Find where the given text appears and provide that cell's center as (x, y) coordinate. 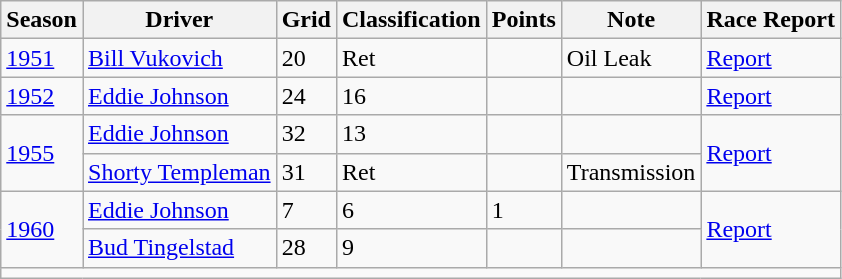
20 (306, 58)
16 (411, 96)
31 (306, 172)
6 (411, 210)
Bud Tingelstad (179, 248)
Oil Leak (631, 58)
1951 (42, 58)
Note (631, 20)
Transmission (631, 172)
24 (306, 96)
1 (524, 210)
Race Report (771, 20)
32 (306, 134)
1955 (42, 153)
Season (42, 20)
1960 (42, 229)
Points (524, 20)
9 (411, 248)
13 (411, 134)
28 (306, 248)
Shorty Templeman (179, 172)
Classification (411, 20)
Bill Vukovich (179, 58)
1952 (42, 96)
Grid (306, 20)
7 (306, 210)
Driver (179, 20)
